Provide the (X, Y) coordinate of the cell's center where the given text is located.  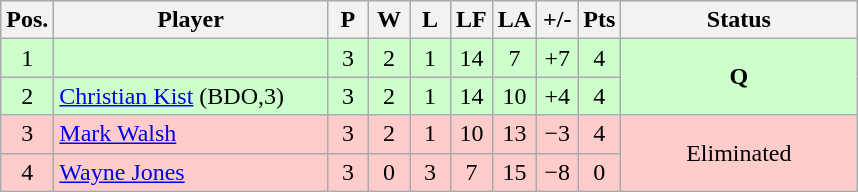
Mark Walsh (191, 134)
+4 (558, 96)
P (348, 20)
Player (191, 20)
Wayne Jones (191, 172)
−3 (558, 134)
+7 (558, 58)
LF (472, 20)
15 (514, 172)
−8 (558, 172)
Christian Kist (BDO,3) (191, 96)
Q (739, 77)
L (430, 20)
13 (514, 134)
LA (514, 20)
Status (739, 20)
Pts (600, 20)
W (388, 20)
+/- (558, 20)
Eliminated (739, 153)
Pos. (28, 20)
